From the cell containing the given text, extract its center point as [x, y] coordinate. 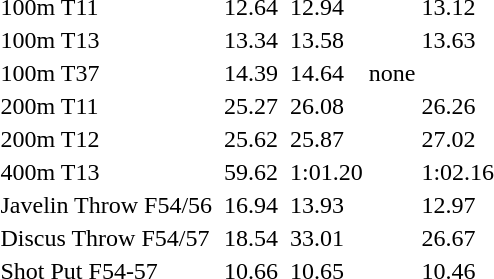
14.39 [252, 73]
1:01.20 [327, 172]
18.54 [252, 238]
none [392, 73]
25.87 [327, 139]
13.34 [252, 40]
26.08 [327, 106]
13.58 [327, 40]
16.94 [252, 205]
14.64 [327, 73]
13.93 [327, 205]
59.62 [252, 172]
33.01 [327, 238]
25.62 [252, 139]
25.27 [252, 106]
